Return (x, y) of the center of cell containing provided text 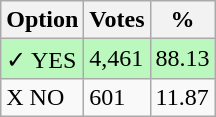
Votes (117, 20)
4,461 (117, 59)
% (182, 20)
601 (117, 97)
Option (42, 20)
88.13 (182, 59)
✓ YES (42, 59)
X NO (42, 97)
11.87 (182, 97)
